Determine the (X, Y) coordinate at the center of the cell enclosing the given text.  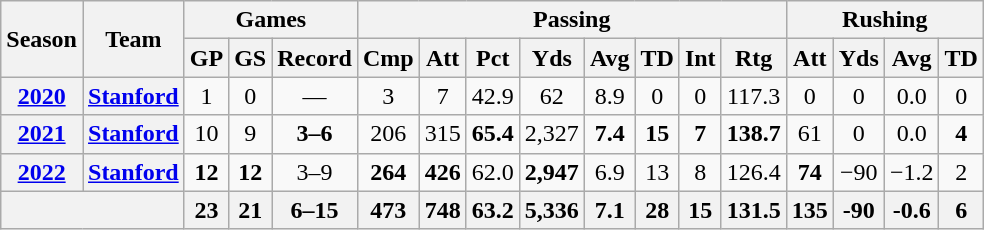
Rushing (884, 20)
315 (442, 134)
28 (657, 210)
Games (270, 20)
Rtg (754, 58)
-0.6 (912, 210)
117.3 (754, 96)
426 (442, 172)
3–6 (315, 134)
3 (388, 96)
Cmp (388, 58)
748 (442, 210)
−1.2 (912, 172)
−90 (858, 172)
Pct (492, 58)
— (315, 96)
Passing (572, 20)
62.0 (492, 172)
9 (250, 134)
6–15 (315, 210)
62 (552, 96)
473 (388, 210)
7.1 (610, 210)
6 (961, 210)
63.2 (492, 210)
23 (206, 210)
10 (206, 134)
Season (42, 39)
7.4 (610, 134)
13 (657, 172)
4 (961, 134)
2021 (42, 134)
65.4 (492, 134)
206 (388, 134)
135 (810, 210)
5,336 (552, 210)
2022 (42, 172)
42.9 (492, 96)
Record (315, 58)
Team (133, 39)
2 (961, 172)
74 (810, 172)
2,947 (552, 172)
1 (206, 96)
264 (388, 172)
Int (700, 58)
61 (810, 134)
138.7 (754, 134)
21 (250, 210)
2,327 (552, 134)
131.5 (754, 210)
-90 (858, 210)
126.4 (754, 172)
8.9 (610, 96)
3–9 (315, 172)
8 (700, 172)
GP (206, 58)
2020 (42, 96)
6.9 (610, 172)
GS (250, 58)
